Determine the (X, Y) coordinate at the center of the cell enclosing the given text.  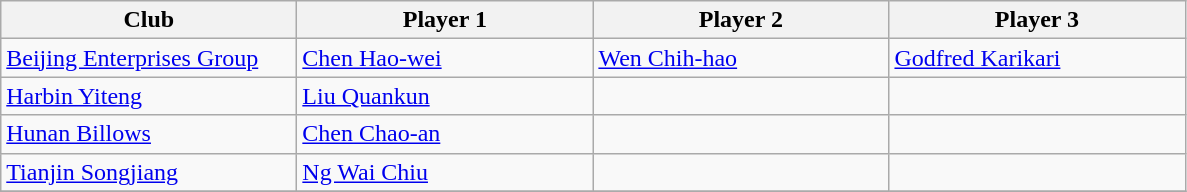
Chen Chao-an (445, 134)
Wen Chih-hao (741, 58)
Liu Quankun (445, 96)
Ng Wai Chiu (445, 172)
Godfred Karikari (1037, 58)
Chen Hao-wei (445, 58)
Player 3 (1037, 20)
Tianjin Songjiang (149, 172)
Hunan Billows (149, 134)
Club (149, 20)
Player 2 (741, 20)
Player 1 (445, 20)
Beijing Enterprises Group (149, 58)
Harbin Yiteng (149, 96)
